Search for the cell housing the specified text and yield its (X, Y) center coordinate. 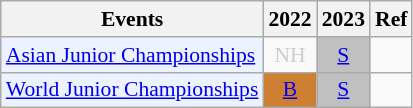
B (290, 90)
World Junior Championships (132, 90)
Events (132, 19)
NH (290, 55)
2023 (344, 19)
Asian Junior Championships (132, 55)
2022 (290, 19)
Ref (391, 19)
